Extract the [X, Y] coordinate from the center of the cell holding the provided text.  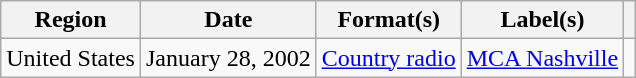
United States [71, 58]
Region [71, 20]
Label(s) [542, 20]
Format(s) [388, 20]
Country radio [388, 58]
MCA Nashville [542, 58]
January 28, 2002 [228, 58]
Date [228, 20]
